Capture the cell that displays the provided text and extract its [x, y] central coordinate. 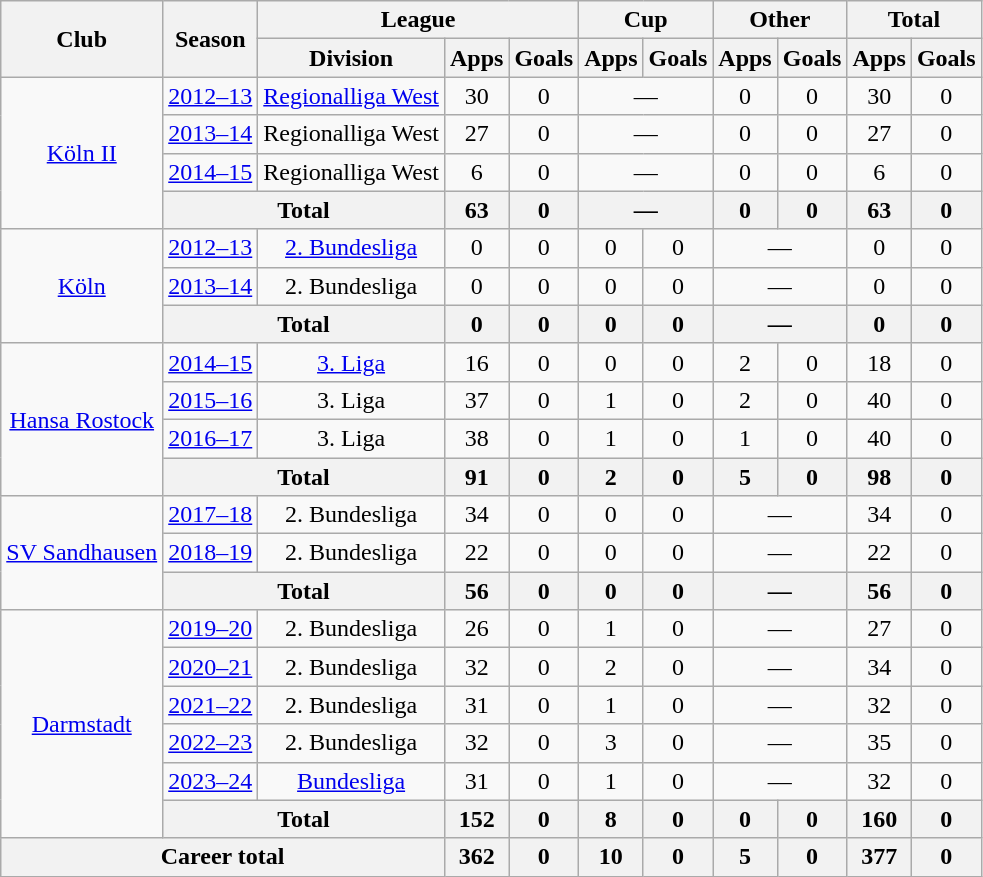
377 [879, 857]
2018–19 [210, 553]
2015–16 [210, 400]
Bundesliga [352, 781]
Cup [646, 20]
Darmstadt [82, 724]
10 [611, 857]
Club [82, 39]
160 [879, 819]
League [418, 20]
Other [780, 20]
Division [352, 58]
2022–23 [210, 743]
26 [476, 629]
362 [476, 857]
98 [879, 477]
91 [476, 477]
Köln [82, 286]
152 [476, 819]
2016–17 [210, 438]
2021–22 [210, 705]
2019–20 [210, 629]
3 [611, 743]
2023–24 [210, 781]
Season [210, 39]
8 [611, 819]
2017–18 [210, 515]
16 [476, 362]
Köln II [82, 153]
37 [476, 400]
2020–21 [210, 667]
38 [476, 438]
SV Sandhausen [82, 553]
Hansa Rostock [82, 419]
Career total [223, 857]
35 [879, 743]
18 [879, 362]
